Extract the [X, Y] coordinate from the center of the cell holding the provided text.  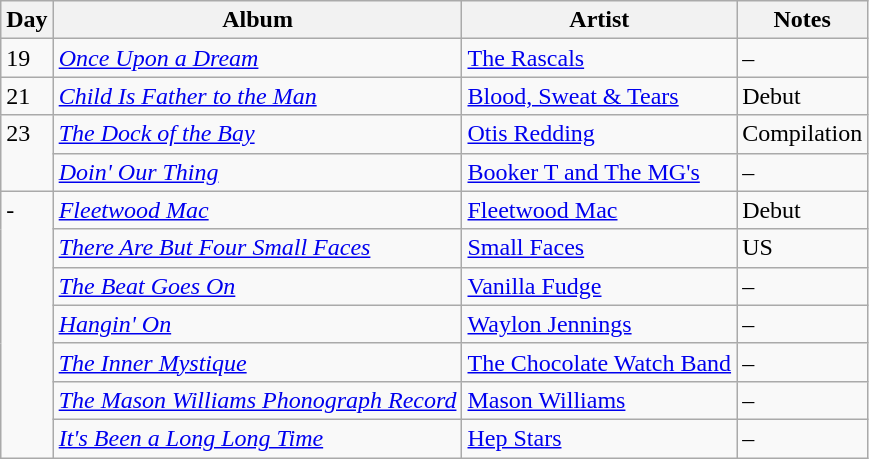
Notes [802, 20]
19 [27, 58]
The Chocolate Watch Band [600, 362]
Small Faces [600, 248]
The Dock of the Bay [258, 134]
Compilation [802, 134]
21 [27, 96]
Otis Redding [600, 134]
There Are But Four Small Faces [258, 248]
Child Is Father to the Man [258, 96]
Blood, Sweat & Tears [600, 96]
Doin' Our Thing [258, 172]
- [27, 324]
Hangin' On [258, 324]
It's Been a Long Long Time [258, 438]
Day [27, 20]
Booker T and The MG's [600, 172]
The Rascals [600, 58]
Album [258, 20]
Mason Williams [600, 400]
Hep Stars [600, 438]
Artist [600, 20]
Vanilla Fudge [600, 286]
The Beat Goes On [258, 286]
The Mason Williams Phonograph Record [258, 400]
Once Upon a Dream [258, 58]
US [802, 248]
23 [27, 153]
Waylon Jennings [600, 324]
The Inner Mystique [258, 362]
